For the text-containing cell, return its midpoint in [x, y] coordinate format. 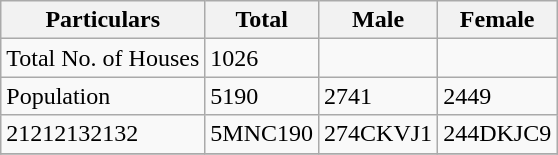
Male [378, 20]
1026 [262, 58]
5190 [262, 96]
5MNC190 [262, 134]
Total No. of Houses [103, 58]
2741 [378, 96]
Particulars [103, 20]
2449 [498, 96]
Female [498, 20]
Total [262, 20]
244DKJC9 [498, 134]
21212132132 [103, 134]
Population [103, 96]
274CKVJ1 [378, 134]
